Extract the [X, Y] coordinate from the center of the cell holding the provided text.  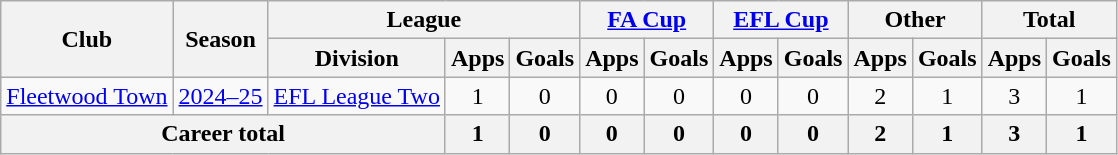
Division [356, 58]
Fleetwood Town [87, 96]
Club [87, 39]
Season [220, 39]
2024–25 [220, 96]
Other [915, 20]
EFL League Two [356, 96]
League [424, 20]
Total [1049, 20]
Career total [224, 134]
FA Cup [647, 20]
EFL Cup [781, 20]
